Locate the cell with the specified text and output its [X, Y] center coordinate. 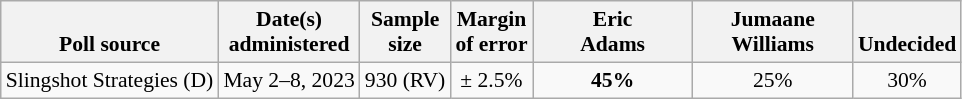
Poll source [110, 32]
± 2.5% [491, 80]
Marginof error [491, 32]
EricAdams [613, 32]
Slingshot Strategies (D) [110, 80]
Samplesize [406, 32]
Date(s)administered [288, 32]
25% [773, 80]
45% [613, 80]
May 2–8, 2023 [288, 80]
Undecided [907, 32]
930 (RV) [406, 80]
30% [907, 80]
JumaaneWilliams [773, 32]
